Determine the (x, y) coordinate at the center of the cell enclosing the given text.  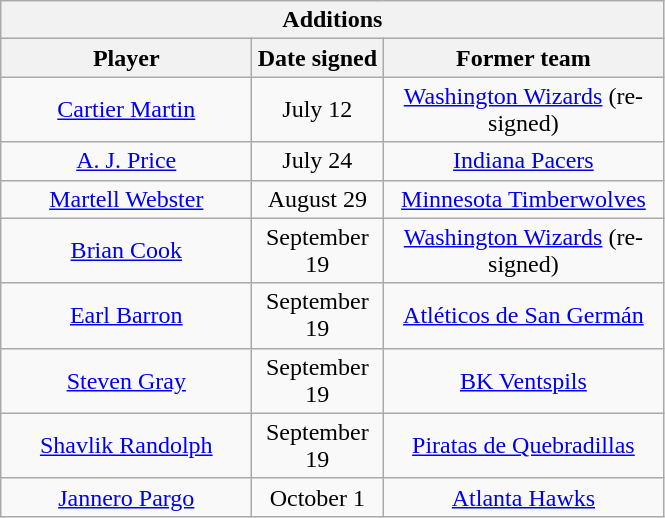
Date signed (318, 58)
Cartier Martin (126, 110)
Shavlik Randolph (126, 446)
Indiana Pacers (524, 161)
Earl Barron (126, 316)
Jannero Pargo (126, 497)
July 12 (318, 110)
Piratas de Quebradillas (524, 446)
Former team (524, 58)
Player (126, 58)
Minnesota Timberwolves (524, 199)
October 1 (318, 497)
BK Ventspils (524, 380)
Atlanta Hawks (524, 497)
Brian Cook (126, 250)
Atléticos de San Germán (524, 316)
A. J. Price (126, 161)
August 29 (318, 199)
July 24 (318, 161)
Steven Gray (126, 380)
Martell Webster (126, 199)
Additions (332, 20)
